Output the [x, y] coordinate of the center of the cell containing the given text.  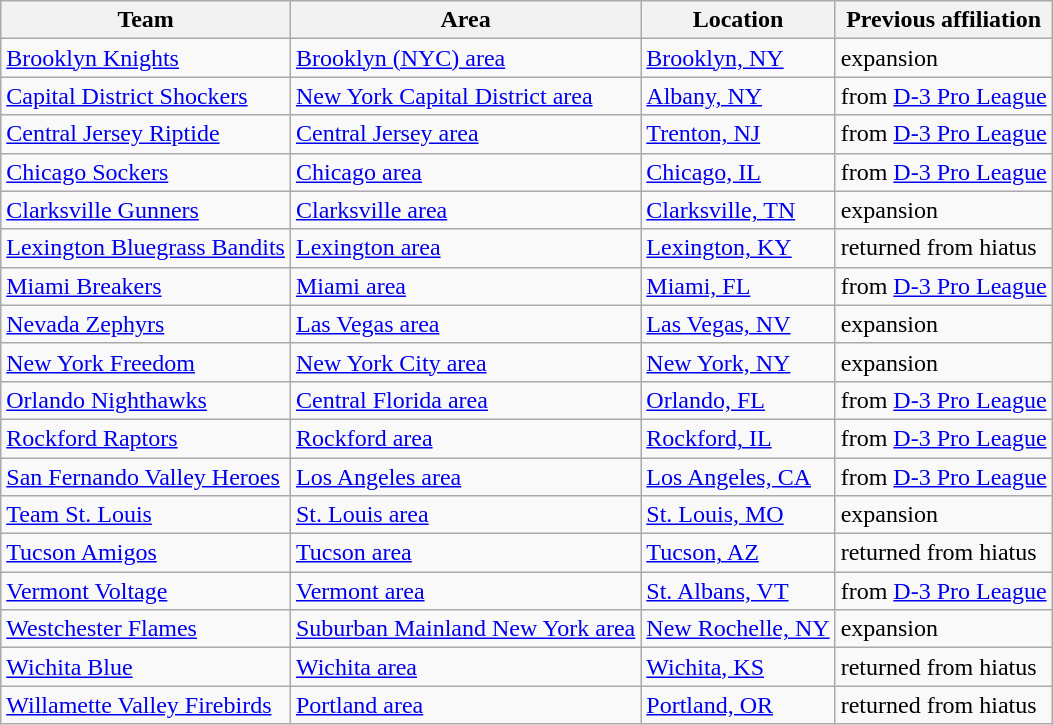
Tucson Amigos [146, 553]
Orlando Nighthawks [146, 400]
New York Freedom [146, 362]
Chicago, IL [738, 172]
Trenton, NJ [738, 134]
Chicago Sockers [146, 172]
St. Louis area [465, 515]
Brooklyn, NY [738, 58]
Los Angeles, CA [738, 477]
Clarksville area [465, 210]
Las Vegas, NV [738, 324]
Westchester Flames [146, 629]
Portland area [465, 705]
Las Vegas area [465, 324]
Central Florida area [465, 400]
Tucson area [465, 553]
Miami, FL [738, 286]
Previous affiliation [944, 20]
Tucson, AZ [738, 553]
New York City area [465, 362]
Vermont area [465, 591]
New Rochelle, NY [738, 629]
Miami Breakers [146, 286]
Los Angeles area [465, 477]
Wichita area [465, 667]
Lexington Bluegrass Bandits [146, 248]
New York, NY [738, 362]
Brooklyn Knights [146, 58]
Vermont Voltage [146, 591]
Brooklyn (NYC) area [465, 58]
Wichita, KS [738, 667]
Lexington, KY [738, 248]
Miami area [465, 286]
Team [146, 20]
Rockford area [465, 438]
Location [738, 20]
Clarksville Gunners [146, 210]
New York Capital District area [465, 96]
Central Jersey area [465, 134]
Nevada Zephyrs [146, 324]
Rockford, IL [738, 438]
Suburban Mainland New York area [465, 629]
Wichita Blue [146, 667]
St. Albans, VT [738, 591]
Rockford Raptors [146, 438]
Chicago area [465, 172]
Orlando, FL [738, 400]
Lexington area [465, 248]
St. Louis, MO [738, 515]
San Fernando Valley Heroes [146, 477]
Albany, NY [738, 96]
Willamette Valley Firebirds [146, 705]
Capital District Shockers [146, 96]
Area [465, 20]
Team St. Louis [146, 515]
Clarksville, TN [738, 210]
Central Jersey Riptide [146, 134]
Portland, OR [738, 705]
